From the cell containing the given text, extract its center point as [X, Y] coordinate. 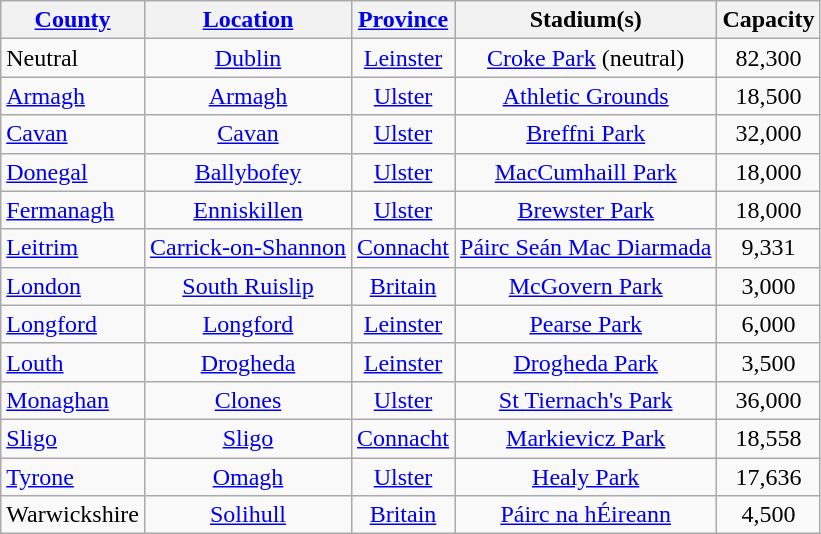
17,636 [768, 477]
Breffni Park [586, 134]
Province [404, 20]
18,558 [768, 438]
Páirc Seán Mac Diarmada [586, 248]
Athletic Grounds [586, 96]
Ballybofey [248, 172]
4,500 [768, 515]
Clones [248, 400]
Louth [73, 362]
Páirc na hÉireann [586, 515]
6,000 [768, 324]
Donegal [73, 172]
Dublin [248, 58]
Stadium(s) [586, 20]
Fermanagh [73, 210]
Carrick-on-Shannon [248, 248]
Drogheda [248, 362]
McGovern Park [586, 286]
Neutral [73, 58]
Drogheda Park [586, 362]
Solihull [248, 515]
Leitrim [73, 248]
Healy Park [586, 477]
Location [248, 20]
9,331 [768, 248]
London [73, 286]
3,000 [768, 286]
82,300 [768, 58]
Warwickshire [73, 515]
Omagh [248, 477]
Pearse Park [586, 324]
Markievicz Park [586, 438]
Enniskillen [248, 210]
Brewster Park [586, 210]
MacCumhaill Park [586, 172]
3,500 [768, 362]
County [73, 20]
Croke Park (neutral) [586, 58]
36,000 [768, 400]
18,500 [768, 96]
32,000 [768, 134]
St Tiernach's Park [586, 400]
South Ruislip [248, 286]
Capacity [768, 20]
Monaghan [73, 400]
Tyrone [73, 477]
